Scan for the cell matching the given text and deliver its [x, y] coordinate at center. 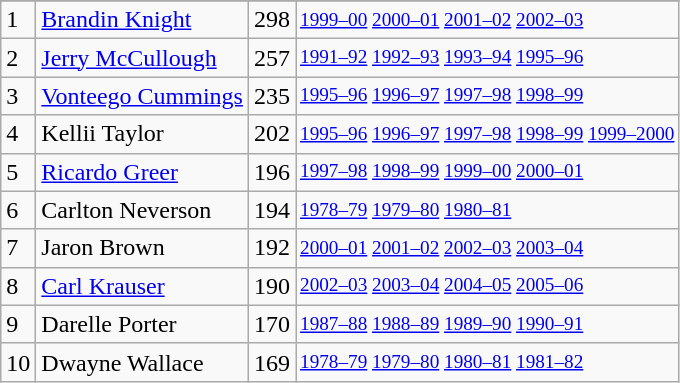
196 [272, 172]
2000–01 2001–02 2002–03 2003–04 [488, 248]
Jaron Brown [142, 248]
257 [272, 58]
7 [18, 248]
Vonteego Cummings [142, 96]
2002–03 2003–04 2004–05 2005–06 [488, 286]
190 [272, 286]
4 [18, 134]
Jerry McCullough [142, 58]
Carlton Neverson [142, 210]
6 [18, 210]
192 [272, 248]
8 [18, 286]
1987–88 1988–89 1989–90 1990–91 [488, 324]
170 [272, 324]
Ricardo Greer [142, 172]
169 [272, 362]
5 [18, 172]
Darelle Porter [142, 324]
1997–98 1998–99 1999–00 2000–01 [488, 172]
194 [272, 210]
298 [272, 20]
1995–96 1996–97 1997–98 1998–99 [488, 96]
1978–79 1979–80 1980–81 1981–82 [488, 362]
10 [18, 362]
Kellii Taylor [142, 134]
202 [272, 134]
Carl Krauser [142, 286]
9 [18, 324]
235 [272, 96]
3 [18, 96]
Dwayne Wallace [142, 362]
2 [18, 58]
1999–00 2000–01 2001–02 2002–03 [488, 20]
Brandin Knight [142, 20]
1 [18, 20]
1978–79 1979–80 1980–81 [488, 210]
1991–92 1992–93 1993–94 1995–96 [488, 58]
1995–96 1996–97 1997–98 1998–99 1999–2000 [488, 134]
